Determine the [X, Y] coordinate at the center of the cell enclosing the given text.  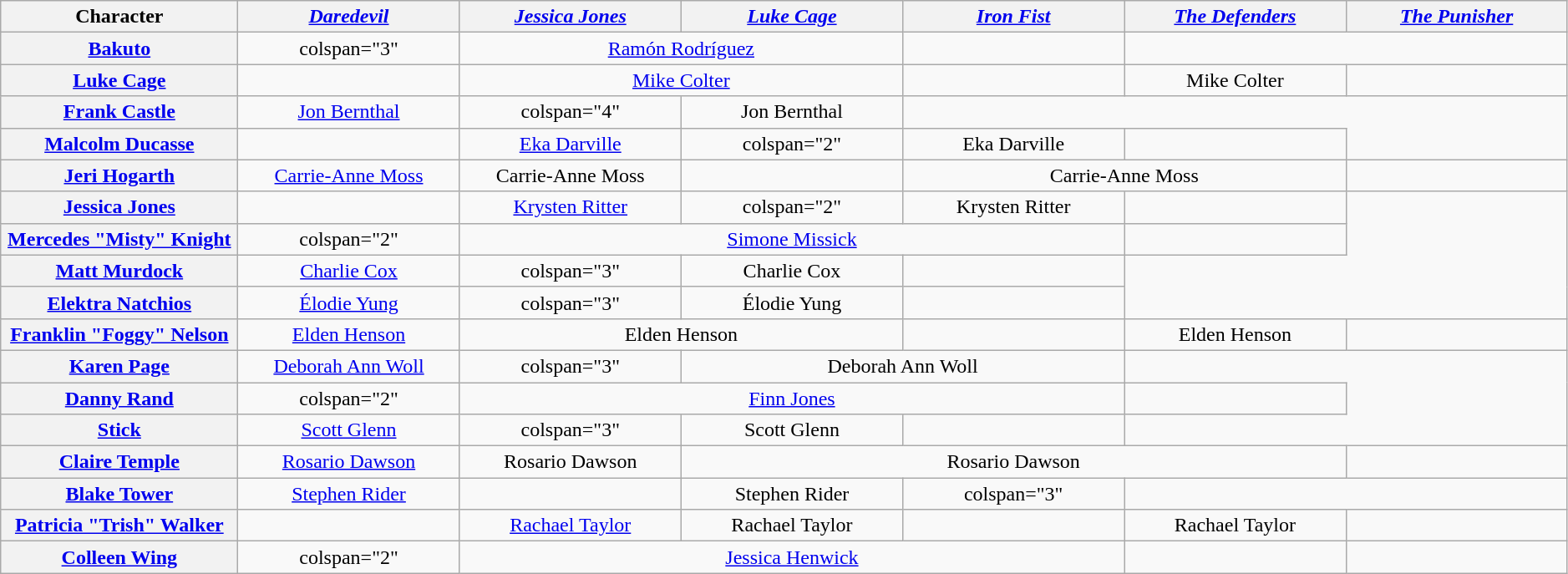
Jeri Hogarth [119, 175]
Franklin "Foggy" Nelson [119, 334]
Matt Murdock [119, 271]
Karen Page [119, 366]
Bakuto [119, 48]
Character [119, 17]
The Defenders [1235, 17]
The Punisher [1457, 17]
colspan="4" [570, 112]
Colleen Wing [119, 557]
Mercedes "Misty" Knight [119, 239]
Patricia "Trish" Walker [119, 526]
Ramón Rodríguez [681, 48]
Malcolm Ducasse [119, 144]
Iron Fist [1014, 17]
Jessica Henwick [792, 557]
Blake Tower [119, 494]
Stick [119, 430]
Claire Temple [119, 462]
Finn Jones [792, 399]
Frank Castle [119, 112]
Danny Rand [119, 399]
Simone Missick [792, 239]
Elektra Natchios [119, 302]
Daredevil [349, 17]
